Search for the cell housing the specified text and yield its [x, y] center coordinate. 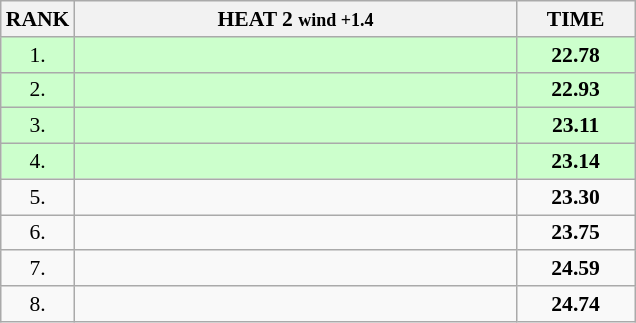
2. [38, 90]
23.30 [576, 197]
3. [38, 126]
4. [38, 162]
8. [38, 304]
22.78 [576, 55]
RANK [38, 19]
6. [38, 233]
24.59 [576, 269]
1. [38, 55]
23.75 [576, 233]
23.11 [576, 126]
23.14 [576, 162]
7. [38, 269]
TIME [576, 19]
5. [38, 197]
24.74 [576, 304]
HEAT 2 wind +1.4 [295, 19]
22.93 [576, 90]
